Detect which cell encompasses the target text, then output its (X, Y) center coordinate. 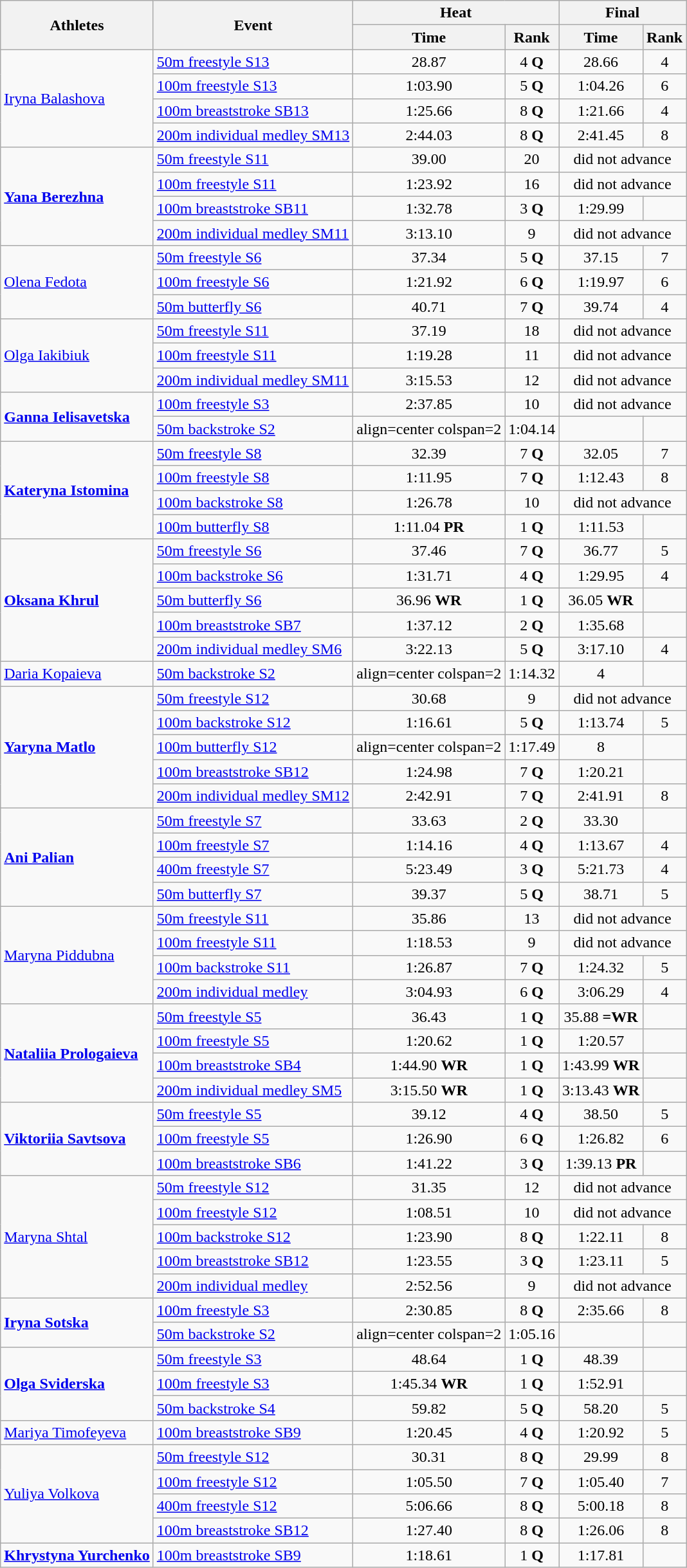
400m freestyle S12 (253, 1506)
50m freestyle S7 (253, 821)
Ganna Ielisavetska (77, 417)
1:17.49 (532, 747)
50m freestyle S8 (253, 453)
32.39 (429, 453)
37.15 (601, 257)
400m freestyle S7 (253, 870)
1:18.53 (429, 943)
200m individual medley SM13 (253, 135)
Iryna Sotska (77, 1322)
100m breaststroke SB13 (253, 111)
2:44.03 (429, 135)
39.37 (429, 894)
1:26.82 (601, 1139)
100m backstroke S8 (253, 502)
1:26.87 (429, 967)
1:03.90 (429, 86)
1:04.26 (601, 86)
1:23.11 (601, 1261)
2:35.66 (601, 1310)
1:17.81 (601, 1555)
1:25.66 (429, 111)
16 (532, 184)
1:29.95 (601, 576)
1:14.32 (532, 673)
1:24.32 (601, 967)
32.05 (601, 453)
1:04.14 (532, 429)
1:16.61 (429, 723)
1:20.45 (429, 1432)
50m butterfly S7 (253, 894)
1:21.66 (601, 111)
50m freestyle S13 (253, 62)
5:21.73 (601, 870)
5:23.49 (429, 870)
Yaryna Matlo (77, 747)
1:26.78 (429, 502)
100m breaststroke SB4 (253, 1065)
1:26.06 (601, 1531)
Maryna Piddubna (77, 955)
1:37.12 (429, 624)
1:23.90 (429, 1237)
2:41.45 (601, 135)
1:27.40 (429, 1531)
2:41.91 (601, 796)
30.68 (429, 698)
2:30.85 (429, 1310)
1:11.95 (429, 478)
Athletes (77, 25)
1:45.34 WR (429, 1383)
Kateryna Istomina (77, 490)
2:42.91 (429, 796)
100m butterfly S12 (253, 747)
31.35 (429, 1188)
36.05 WR (601, 600)
39.00 (429, 160)
36.96 WR (429, 600)
39.12 (429, 1115)
48.64 (429, 1359)
1:18.61 (429, 1555)
100m freestyle S8 (253, 478)
100m butterfly S8 (253, 527)
Ani Palian (77, 857)
Event (253, 25)
39.74 (601, 307)
3:13.10 (429, 233)
3:17.10 (601, 649)
1:21.92 (429, 282)
3:13.43 WR (601, 1090)
1:20.21 (601, 772)
2:37.85 (429, 405)
Heat (456, 13)
1:13.74 (601, 723)
100m backstroke S6 (253, 576)
1:13.67 (601, 845)
50m backstroke S4 (253, 1408)
1:22.11 (601, 1237)
1:14.16 (429, 845)
28.66 (601, 62)
40.71 (429, 307)
1:20.57 (601, 1041)
5:00.18 (601, 1506)
Viktoriia Savtsova (77, 1139)
13 (532, 918)
1:32.78 (429, 208)
28.87 (429, 62)
Daria Kopaieva (77, 673)
1:08.51 (429, 1212)
20 (532, 160)
1:19.28 (429, 356)
100m breaststroke SB7 (253, 624)
1:20.62 (429, 1041)
1:11.53 (601, 527)
1:26.90 (429, 1139)
30.31 (429, 1457)
2:52.56 (429, 1286)
33.63 (429, 821)
37.34 (429, 257)
Olga Iakibiuk (77, 356)
36.43 (429, 1016)
1:31.71 (429, 576)
Iryna Balashova (77, 98)
1:35.68 (601, 624)
1:19.97 (601, 282)
50m freestyle S3 (253, 1359)
100m freestyle S6 (253, 282)
1:11.04 PR (429, 527)
200m individual medley SM5 (253, 1090)
100m freestyle S7 (253, 845)
29.99 (601, 1457)
33.30 (601, 821)
Olga Sviderska (77, 1383)
5:06.66 (429, 1506)
Maryna Shtal (77, 1237)
Olena Fedota (77, 282)
18 (532, 331)
3:22.13 (429, 649)
37.19 (429, 331)
1:44.90 WR (429, 1065)
36.77 (601, 551)
1:41.22 (429, 1163)
3:06.29 (601, 992)
Nataliia Prologaieva (77, 1053)
1:23.55 (429, 1261)
48.39 (601, 1359)
11 (532, 356)
Khrystyna Yurchenko (77, 1555)
1:24.98 (429, 772)
35.88 =WR (601, 1016)
1:05.50 (429, 1481)
100m backstroke S11 (253, 967)
1:20.92 (601, 1432)
3:15.53 (429, 380)
100m breaststroke SB11 (253, 208)
59.82 (429, 1408)
Oksana Khrul (77, 600)
Final (622, 13)
37.46 (429, 551)
100m freestyle S13 (253, 86)
1:12.43 (601, 478)
200m individual medley SM12 (253, 796)
1:39.13 PR (601, 1163)
200m individual medley SM6 (253, 649)
1:23.92 (429, 184)
Mariya Timofeyeva (77, 1432)
100m breaststroke SB6 (253, 1163)
Yana Berezhna (77, 196)
3:15.50 WR (429, 1090)
Yuliya Volkova (77, 1493)
38.71 (601, 894)
1:05.16 (532, 1335)
1:43.99 WR (601, 1065)
58.20 (601, 1408)
1:05.40 (601, 1481)
3:04.93 (429, 992)
1:52.91 (601, 1383)
1:29.99 (601, 208)
38.50 (601, 1115)
35.86 (429, 918)
